Provide the (x, y) coordinate of the cell's center where the given text is located.  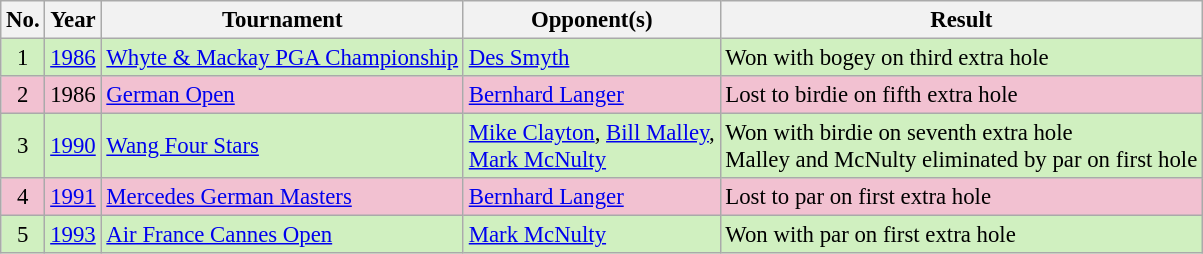
Wang Four Stars (282, 146)
Result (962, 20)
Des Smyth (592, 58)
3 (23, 146)
1990 (73, 146)
Mercedes German Masters (282, 197)
4 (23, 197)
2 (23, 95)
Lost to par on first extra hole (962, 197)
Won with birdie on seventh extra holeMalley and McNulty eliminated by par on first hole (962, 146)
Whyte & Mackay PGA Championship (282, 58)
5 (23, 235)
1991 (73, 197)
Mark McNulty (592, 235)
Opponent(s) (592, 20)
Lost to birdie on fifth extra hole (962, 95)
1 (23, 58)
German Open (282, 95)
Year (73, 20)
1993 (73, 235)
Air France Cannes Open (282, 235)
No. (23, 20)
Tournament (282, 20)
Won with bogey on third extra hole (962, 58)
Mike Clayton, Bill Malley, Mark McNulty (592, 146)
Won with par on first extra hole (962, 235)
